Determine the [X, Y] coordinate at the center of the cell enclosing the given text.  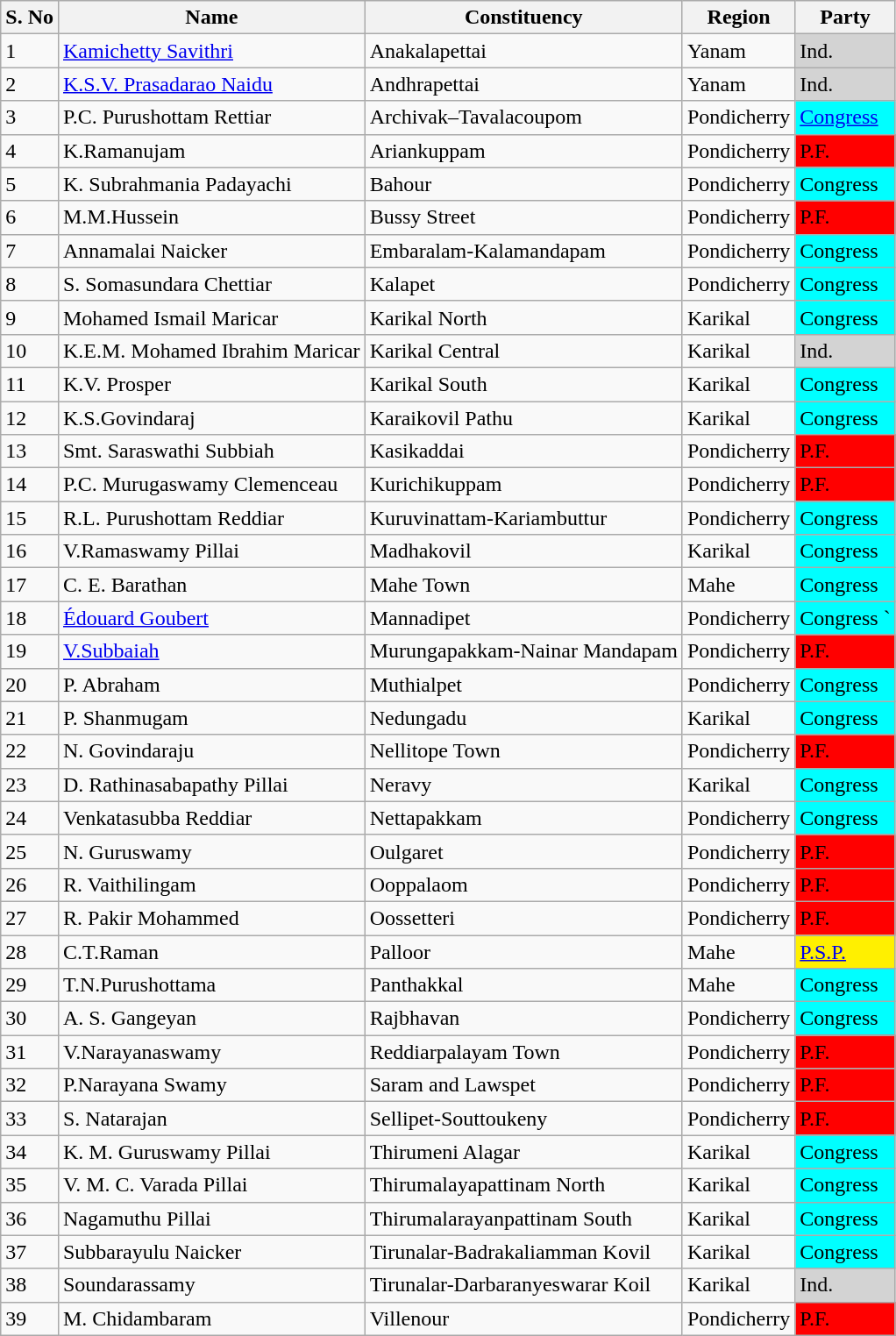
3 [30, 117]
17 [30, 585]
9 [30, 317]
Kuruvinattam-Kariambuttur [523, 518]
15 [30, 518]
S. No [30, 18]
Kalapet [523, 284]
Mannadipet [523, 618]
K.E.M. Mohamed Ibrahim Maricar [211, 351]
P.C. Murugaswamy Clemenceau [211, 485]
2 [30, 84]
38 [30, 1285]
Name [211, 18]
Nellitope Town [523, 751]
Anakalapettai [523, 51]
6 [30, 217]
K. Subrahmania Padayachi [211, 184]
7 [30, 251]
N. Govindaraju [211, 751]
S. Somasundara Chettiar [211, 284]
33 [30, 1119]
Congress ` [845, 618]
Madhakovil [523, 551]
Panthakkal [523, 985]
29 [30, 985]
21 [30, 718]
Kurichikuppam [523, 485]
V.Ramaswamy Pillai [211, 551]
C.T.Raman [211, 951]
Tirunalar-Badrakaliamman Kovil [523, 1252]
P.Narayana Swamy [211, 1085]
Thirumeni Alagar [523, 1152]
C. E. Barathan [211, 585]
Sellipet-Souttoukeny [523, 1119]
10 [30, 351]
K. M. Guruswamy Pillai [211, 1152]
R. Pakir Mohammed [211, 918]
K.S.V. Prasadarao Naidu [211, 84]
22 [30, 751]
M.M.Hussein [211, 217]
20 [30, 685]
Constituency [523, 18]
39 [30, 1318]
V. M. C. Varada Pillai [211, 1185]
Region [738, 18]
25 [30, 851]
34 [30, 1152]
K.Ramanujam [211, 151]
24 [30, 818]
Annamalai Naicker [211, 251]
Subbarayulu Naicker [211, 1252]
28 [30, 951]
Nedungadu [523, 718]
Édouard Goubert [211, 618]
Smt. Saraswathi Subbiah [211, 451]
Thirumalarayanpattinam South [523, 1219]
Bahour [523, 184]
Soundarassamy [211, 1285]
18 [30, 618]
Nettapakkam [523, 818]
12 [30, 418]
Palloor [523, 951]
D. Rathinasabapathy Pillai [211, 785]
Party [845, 18]
S. Natarajan [211, 1119]
35 [30, 1185]
Muthialpet [523, 685]
K.S.Govindaraj [211, 418]
Tirunalar-Darbaranyeswarar Koil [523, 1285]
T.N.Purushottama [211, 985]
31 [30, 1052]
Venkatasubba Reddiar [211, 818]
Mahe Town [523, 585]
30 [30, 1019]
Karaikovil Pathu [523, 418]
Oossetteri [523, 918]
P.S.P. [845, 951]
Mohamed Ismail Maricar [211, 317]
Oulgaret [523, 851]
Bussy Street [523, 217]
Villenour [523, 1318]
Saram and Lawspet [523, 1085]
Reddiarpalayam Town [523, 1052]
R. Vaithilingam [211, 885]
32 [30, 1085]
Murungapakkam-Nainar Mandapam [523, 651]
1 [30, 51]
Archivak–Tavalacoupom [523, 117]
Nagamuthu Pillai [211, 1219]
11 [30, 384]
26 [30, 885]
Kasikaddai [523, 451]
23 [30, 785]
K.V. Prosper [211, 384]
4 [30, 151]
13 [30, 451]
5 [30, 184]
Kamichetty Savithri [211, 51]
Andhrapettai [523, 84]
Rajbhavan [523, 1019]
36 [30, 1219]
19 [30, 651]
Thirumalayapattinam North [523, 1185]
A. S. Gangeyan [211, 1019]
Ariankuppam [523, 151]
P. Shanmugam [211, 718]
Ooppalaom [523, 885]
14 [30, 485]
N. Guruswamy [211, 851]
37 [30, 1252]
Karikal North [523, 317]
P.C. Purushottam Rettiar [211, 117]
8 [30, 284]
R.L. Purushottam Reddiar [211, 518]
M. Chidambaram [211, 1318]
27 [30, 918]
Karikal Central [523, 351]
V.Narayanaswamy [211, 1052]
V.Subbaiah [211, 651]
Neravy [523, 785]
Karikal South [523, 384]
16 [30, 551]
P. Abraham [211, 685]
Embaralam-Kalamandapam [523, 251]
